Return [X, Y] of the center of cell containing provided text 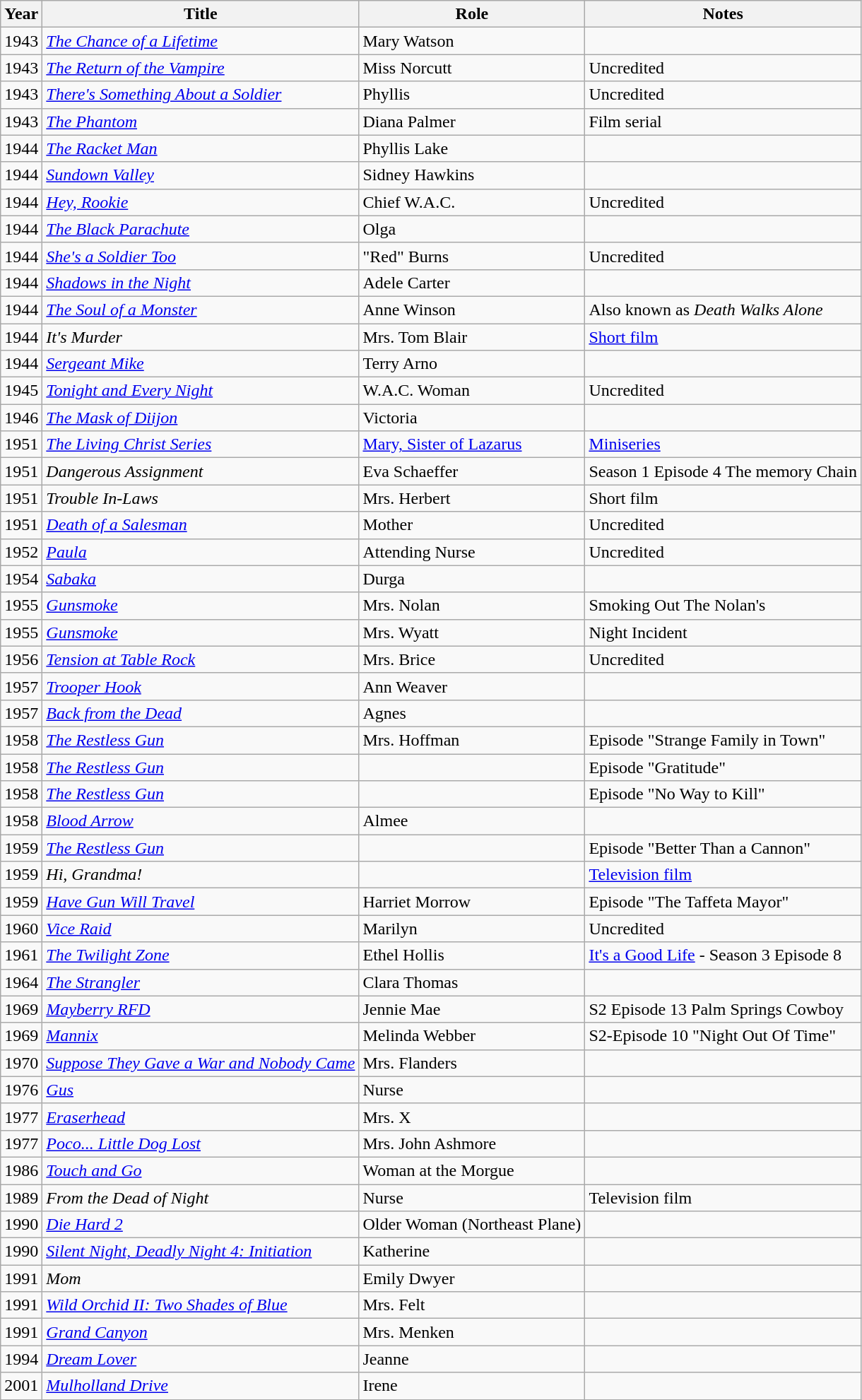
Dangerous Assignment [201, 471]
Blood Arrow [201, 821]
Tonight and Every Night [201, 391]
Harriet Morrow [472, 902]
1976 [21, 1090]
Miniseries [724, 445]
Mayberry RFD [201, 1009]
1946 [21, 418]
Eraserhead [201, 1117]
1960 [21, 929]
Night Incident [724, 633]
Victoria [472, 418]
Role [472, 14]
It's Murder [201, 337]
It's a Good Life - Season 3 Episode 8 [724, 955]
Mrs. Flanders [472, 1063]
Terry Arno [472, 364]
Older Woman (Northeast Plane) [472, 1225]
1964 [21, 982]
"Red" Burns [472, 256]
Notes [724, 14]
Poco... Little Dog Lost [201, 1143]
Mary Watson [472, 41]
Episode "Gratitude" [724, 767]
1954 [21, 579]
Diana Palmer [472, 122]
1994 [21, 1359]
The Mask of Diijon [201, 418]
The Strangler [201, 982]
Ann Weaver [472, 686]
Shadows in the Night [201, 283]
Trouble In-Laws [201, 498]
Dream Lover [201, 1359]
Sundown Valley [201, 175]
Olga [472, 229]
Anne Winson [472, 310]
Sidney Hawkins [472, 175]
Episode "Better Than a Cannon" [724, 848]
Wild Orchid II: Two Shades of Blue [201, 1305]
Back from the Dead [201, 713]
Melinda Webber [472, 1036]
Grand Canyon [201, 1332]
Marilyn [472, 929]
Emily Dwyer [472, 1278]
1986 [21, 1170]
Die Hard 2 [201, 1225]
Mrs. Brice [472, 659]
Mrs. Tom Blair [472, 337]
Trooper Hook [201, 686]
Season 1 Episode 4 The memory Chain [724, 471]
2001 [21, 1386]
S2-Episode 10 "Night Out Of Time" [724, 1036]
Mom [201, 1278]
Durga [472, 579]
Gus [201, 1090]
Film serial [724, 122]
Mrs. Nolan [472, 606]
Katherine [472, 1252]
The Living Christ Series [201, 445]
Touch and Go [201, 1170]
Sergeant Mike [201, 364]
Mother [472, 525]
Episode "Strange Family in Town" [724, 740]
Agnes [472, 713]
Eva Schaeffer [472, 471]
The Black Parachute [201, 229]
Episode "The Taffeta Mayor" [724, 902]
The Racket Man [201, 148]
Episode "No Way to Kill" [724, 794]
1970 [21, 1063]
Clara Thomas [472, 982]
S2 Episode 13 Palm Springs Cowboy [724, 1009]
The Twilight Zone [201, 955]
The Return of the Vampire [201, 68]
1952 [21, 552]
Phyllis Lake [472, 148]
Mannix [201, 1036]
Phyllis [472, 95]
1956 [21, 659]
Hi, Grandma! [201, 875]
Mrs. Hoffman [472, 740]
Death of a Salesman [201, 525]
Mary, Sister of Lazarus [472, 445]
Mrs. X [472, 1117]
Jeanne [472, 1359]
Miss Norcutt [472, 68]
Mrs. Menken [472, 1332]
1989 [21, 1198]
The Phantom [201, 122]
Mrs. Wyatt [472, 633]
Tension at Table Rock [201, 659]
Jennie Mae [472, 1009]
Smoking Out The Nolan's [724, 606]
Mulholland Drive [201, 1386]
Also known as Death Walks Alone [724, 310]
Mrs. John Ashmore [472, 1143]
Mrs. Herbert [472, 498]
Ethel Hollis [472, 955]
Have Gun Will Travel [201, 902]
Woman at the Morgue [472, 1170]
Title [201, 14]
Irene [472, 1386]
The Chance of a Lifetime [201, 41]
From the Dead of Night [201, 1198]
Almee [472, 821]
Mrs. Felt [472, 1305]
Hey, Rookie [201, 202]
The Soul of a Monster [201, 310]
Suppose They Gave a War and Nobody Came [201, 1063]
She's a Soldier Too [201, 256]
Adele Carter [472, 283]
Year [21, 14]
W.A.C. Woman [472, 391]
Attending Nurse [472, 552]
1945 [21, 391]
1961 [21, 955]
Paula [201, 552]
Vice Raid [201, 929]
There's Something About a Soldier [201, 95]
Chief W.A.C. [472, 202]
Silent Night, Deadly Night 4: Initiation [201, 1252]
Sabaka [201, 579]
